Search for the cell housing the specified text and yield its (x, y) center coordinate. 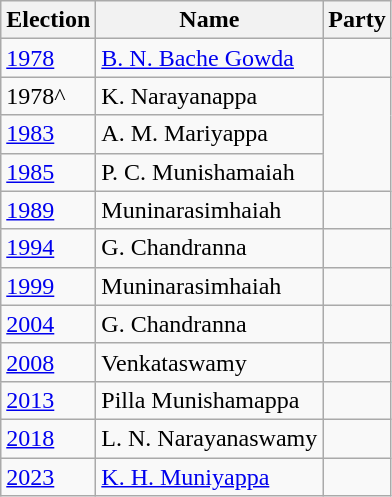
2018 (48, 438)
2013 (48, 400)
2008 (48, 362)
Election (48, 20)
2004 (48, 324)
Name (210, 20)
Venkataswamy (210, 362)
1983 (48, 134)
Party (357, 20)
1989 (48, 210)
1999 (48, 286)
1994 (48, 248)
B. N. Bache Gowda (210, 58)
K. Narayanappa (210, 96)
A. M. Mariyappa (210, 134)
L. N. Narayanaswamy (210, 438)
1978^ (48, 96)
Pilla Munishamappa (210, 400)
K. H. Muniyappa (210, 477)
1978 (48, 58)
2023 (48, 477)
1985 (48, 172)
P. C. Munishamaiah (210, 172)
